Determine the [x, y] coordinate at the center of the cell enclosing the given text.  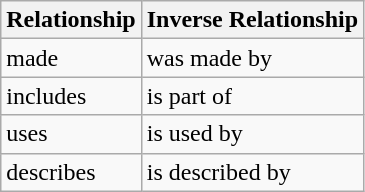
made [71, 58]
is described by [252, 172]
is used by [252, 134]
uses [71, 134]
describes [71, 172]
Inverse Relationship [252, 20]
was made by [252, 58]
Relationship [71, 20]
includes [71, 96]
is part of [252, 96]
